Provide the (x, y) coordinate of the cell's center where the given text is located.  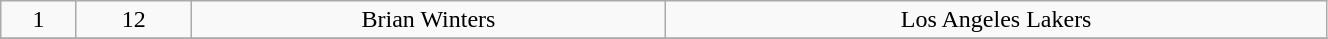
1 (39, 20)
Los Angeles Lakers (996, 20)
12 (134, 20)
Brian Winters (428, 20)
